Search for the cell housing the specified text and yield its [x, y] center coordinate. 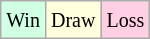
Loss [126, 20]
Draw [72, 20]
Win [24, 20]
